Identify which cell holds the provided text, then report its (X, Y) central coordinate. 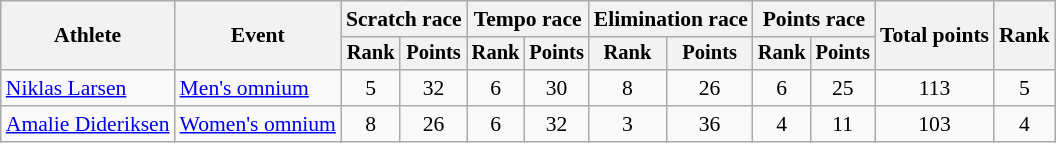
Scratch race (404, 19)
Amalie Dideriksen (88, 124)
Tempo race (528, 19)
30 (556, 88)
Niklas Larsen (88, 88)
113 (934, 88)
25 (843, 88)
Men's omnium (258, 88)
Points race (814, 19)
Women's omnium (258, 124)
36 (710, 124)
103 (934, 124)
Event (258, 36)
Total points (934, 36)
Elimination race (671, 19)
Athlete (88, 36)
11 (843, 124)
3 (628, 124)
